Output the [x, y] coordinate of the center of the cell containing the given text.  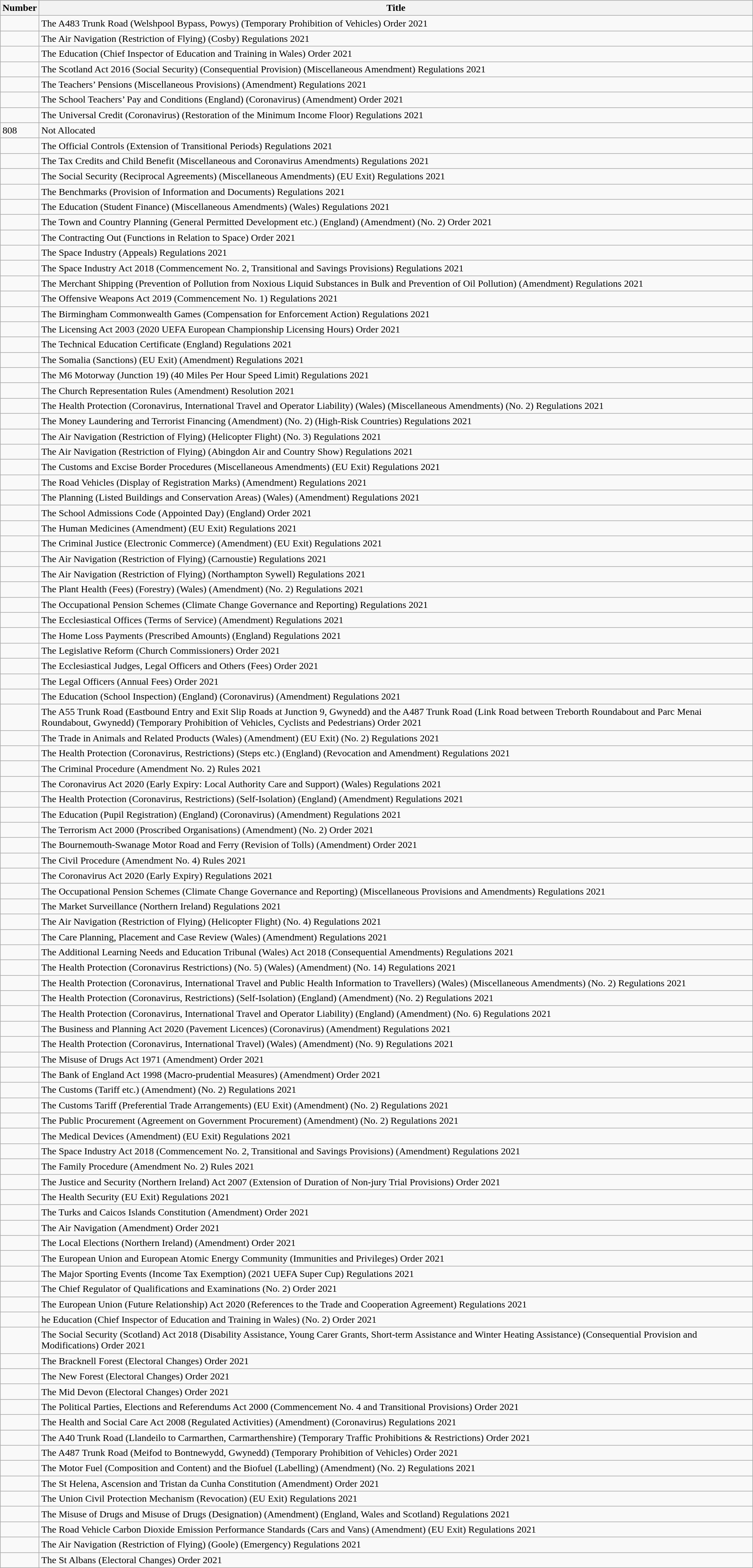
The Health Protection (Coronavirus, Restrictions) (Steps etc.) (England) (Revocation and Amendment) Regulations 2021 [396, 753]
The Road Vehicle Carbon Dioxide Emission Performance Standards (Cars and Vans) (Amendment) (EU Exit) Regulations 2021 [396, 1529]
The Air Navigation (Restriction of Flying) (Goole) (Emergency) Regulations 2021 [396, 1545]
The St Helena, Ascension and Tristan da Cunha Constitution (Amendment) Order 2021 [396, 1484]
The Customs and Excise Border Procedures (Miscellaneous Amendments) (EU Exit) Regulations 2021 [396, 467]
The Market Surveillance (Northern Ireland) Regulations 2021 [396, 906]
The Public Procurement (Agreement on Government Procurement) (Amendment) (No. 2) Regulations 2021 [396, 1121]
The Tax Credits and Child Benefit (Miscellaneous and Coronavirus Amendments) Regulations 2021 [396, 161]
The Bank of England Act 1998 (Macro-prudential Measures) (Amendment) Order 2021 [396, 1075]
The Health and Social Care Act 2008 (Regulated Activities) (Amendment) (Coronavirus) Regulations 2021 [396, 1422]
The Union Civil Protection Mechanism (Revocation) (EU Exit) Regulations 2021 [396, 1499]
The Customs (Tariff etc.) (Amendment) (No. 2) Regulations 2021 [396, 1090]
The Birmingham Commonwealth Games (Compensation for Enforcement Action) Regulations 2021 [396, 314]
The Universal Credit (Coronavirus) (Restoration of the Minimum Income Floor) Regulations 2021 [396, 115]
The Business and Planning Act 2020 (Pavement Licences) (Coronavirus) (Amendment) Regulations 2021 [396, 1029]
The Planning (Listed Buildings and Conservation Areas) (Wales) (Amendment) Regulations 2021 [396, 498]
The Human Medicines (Amendment) (EU Exit) Regulations 2021 [396, 528]
The Air Navigation (Restriction of Flying) (Northampton Sywell) Regulations 2021 [396, 574]
The St Albans (Electoral Changes) Order 2021 [396, 1560]
Title [396, 8]
The Health Protection (Coronavirus Restrictions) (No. 5) (Wales) (Amendment) (No. 14) Regulations 2021 [396, 968]
The Education (Student Finance) (Miscellaneous Amendments) (Wales) Regulations 2021 [396, 207]
The Air Navigation (Restriction of Flying) (Helicopter Flight) (No. 3) Regulations 2021 [396, 436]
The School Admissions Code (Appointed Day) (England) Order 2021 [396, 513]
The Offensive Weapons Act 2019 (Commencement No. 1) Regulations 2021 [396, 299]
The Plant Health (Fees) (Forestry) (Wales) (Amendment) (No. 2) Regulations 2021 [396, 589]
The Legislative Reform (Church Commissioners) Order 2021 [396, 651]
The Ecclesiastical Judges, Legal Officers and Others (Fees) Order 2021 [396, 666]
The A487 Trunk Road (Meifod to Bontnewydd, Gwynedd) (Temporary Prohibition of Vehicles) Order 2021 [396, 1453]
The Care Planning, Placement and Case Review (Wales) (Amendment) Regulations 2021 [396, 937]
The Customs Tariff (Preferential Trade Arrangements) (EU Exit) (Amendment) (No. 2) Regulations 2021 [396, 1105]
The Medical Devices (Amendment) (EU Exit) Regulations 2021 [396, 1136]
The Occupational Pension Schemes (Climate Change Governance and Reporting) Regulations 2021 [396, 605]
The Bracknell Forest (Electoral Changes) Order 2021 [396, 1361]
The Education (Pupil Registration) (England) (Coronavirus) (Amendment) Regulations 2021 [396, 815]
The A40 Trunk Road (Llandeilo to Carmarthen, Carmarthenshire) (Temporary Traffic Prohibitions & Restrictions) Order 2021 [396, 1437]
The Mid Devon (Electoral Changes) Order 2021 [396, 1391]
The Additional Learning Needs and Education Tribunal (Wales) Act 2018 (Consequential Amendments) Regulations 2021 [396, 952]
The Benchmarks (Provision of Information and Documents) Regulations 2021 [396, 192]
The Education (School Inspection) (England) (Coronavirus) (Amendment) Regulations 2021 [396, 697]
The Health Protection (Coronavirus, Restrictions) (Self-Isolation) (England) (Amendment) Regulations 2021 [396, 799]
he Education (Chief Inspector of Education and Training in Wales) (No. 2) Order 2021 [396, 1320]
The Scotland Act 2016 (Social Security) (Consequential Provision) (Miscellaneous Amendment) Regulations 2021 [396, 69]
The Family Procedure (Amendment No. 2) Rules 2021 [396, 1166]
The Church Representation Rules (Amendment) Resolution 2021 [396, 390]
The Education (Chief Inspector of Education and Training in Wales) Order 2021 [396, 54]
The Motor Fuel (Composition and Content) and the Biofuel (Labelling) (Amendment) (No. 2) Regulations 2021 [396, 1468]
The Local Elections (Northern Ireland) (Amendment) Order 2021 [396, 1243]
The European Union and European Atomic Energy Community (Immunities and Privileges) Order 2021 [396, 1258]
The Occupational Pension Schemes (Climate Change Governance and Reporting) (Miscellaneous Provisions and Amendments) Regulations 2021 [396, 891]
The Social Security (Reciprocal Agreements) (Miscellaneous Amendments) (EU Exit) Regulations 2021 [396, 176]
The Major Sporting Events (Income Tax Exemption) (2021 UEFA Super Cup) Regulations 2021 [396, 1274]
The Health Protection (Coronavirus, International Travel and Operator Liability) (England) (Amendment) (No. 6) Regulations 2021 [396, 1014]
The Political Parties, Elections and Referendums Act 2000 (Commencement No. 4 and Transitional Provisions) Order 2021 [396, 1407]
The Misuse of Drugs Act 1971 (Amendment) Order 2021 [396, 1059]
The Space Industry Act 2018 (Commencement No. 2, Transitional and Savings Provisions) (Amendment) Regulations 2021 [396, 1151]
The A483 Trunk Road (Welshpool Bypass, Powys) (Temporary Prohibition of Vehicles) Order 2021 [396, 23]
The M6 Motorway (Junction 19) (40 Miles Per Hour Speed Limit) Regulations 2021 [396, 375]
The Civil Procedure (Amendment No. 4) Rules 2021 [396, 860]
The Licensing Act 2003 (2020 UEFA European Championship Licensing Hours) Order 2021 [396, 329]
Not Allocated [396, 130]
The New Forest (Electoral Changes) Order 2021 [396, 1376]
The Somalia (Sanctions) (EU Exit) (Amendment) Regulations 2021 [396, 360]
The Chief Regulator of Qualifications and Examinations (No. 2) Order 2021 [396, 1289]
The Air Navigation (Restriction of Flying) (Carnoustie) Regulations 2021 [396, 559]
The Contracting Out (Functions in Relation to Space) Order 2021 [396, 238]
The Home Loss Payments (Prescribed Amounts) (England) Regulations 2021 [396, 635]
The Legal Officers (Annual Fees) Order 2021 [396, 681]
The Teachers’ Pensions (Miscellaneous Provisions) (Amendment) Regulations 2021 [396, 84]
The European Union (Future Relationship) Act 2020 (References to the Trade and Cooperation Agreement) Regulations 2021 [396, 1304]
The Technical Education Certificate (England) Regulations 2021 [396, 345]
The School Teachers’ Pay and Conditions (England) (Coronavirus) (Amendment) Order 2021 [396, 100]
The Merchant Shipping (Prevention of Pollution from Noxious Liquid Substances in Bulk and Prevention of Oil Pollution) (Amendment) Regulations 2021 [396, 283]
The Turks and Caicos Islands Constitution (Amendment) Order 2021 [396, 1213]
The Bournemouth-Swanage Motor Road and Ferry (Revision of Tolls) (Amendment) Order 2021 [396, 845]
The Health Security (EU Exit) Regulations 2021 [396, 1197]
The Coronavirus Act 2020 (Early Expiry: Local Authority Care and Support) (Wales) Regulations 2021 [396, 784]
The Air Navigation (Restriction of Flying) (Cosby) Regulations 2021 [396, 39]
The Misuse of Drugs and Misuse of Drugs (Designation) (Amendment) (England, Wales and Scotland) Regulations 2021 [396, 1514]
The Criminal Procedure (Amendment No. 2) Rules 2021 [396, 769]
The Road Vehicles (Display of Registration Marks) (Amendment) Regulations 2021 [396, 482]
808 [20, 130]
The Trade in Animals and Related Products (Wales) (Amendment) (EU Exit) (No. 2) Regulations 2021 [396, 738]
The Coronavirus Act 2020 (Early Expiry) Regulations 2021 [396, 876]
Number [20, 8]
The Space Industry Act 2018 (Commencement No. 2, Transitional and Savings Provisions) Regulations 2021 [396, 268]
The Town and Country Planning (General Permitted Development etc.) (England) (Amendment) (No. 2) Order 2021 [396, 222]
The Air Navigation (Amendment) Order 2021 [396, 1228]
The Justice and Security (Northern Ireland) Act 2007 (Extension of Duration of Non-jury Trial Provisions) Order 2021 [396, 1182]
The Health Protection (Coronavirus, International Travel) (Wales) (Amendment) (No. 9) Regulations 2021 [396, 1044]
The Ecclesiastical Offices (Terms of Service) (Amendment) Regulations 2021 [396, 620]
The Health Protection (Coronavirus, International Travel and Operator Liability) (Wales) (Miscellaneous Amendments) (No. 2) Regulations 2021 [396, 406]
The Health Protection (Coronavirus, Restrictions) (Self-Isolation) (England) (Amendment) (No. 2) Regulations 2021 [396, 998]
The Criminal Justice (Electronic Commerce) (Amendment) (EU Exit) Regulations 2021 [396, 544]
The Money Laundering and Terrorist Financing (Amendment) (No. 2) (High-Risk Countries) Regulations 2021 [396, 421]
The Air Navigation (Restriction of Flying) (Helicopter Flight) (No. 4) Regulations 2021 [396, 922]
The Space Industry (Appeals) Regulations 2021 [396, 253]
The Terrorism Act 2000 (Proscribed Organisations) (Amendment) (No. 2) Order 2021 [396, 830]
The Air Navigation (Restriction of Flying) (Abingdon Air and Country Show) Regulations 2021 [396, 452]
The Official Controls (Extension of Transitional Periods) Regulations 2021 [396, 146]
